Search for the cell housing the specified text and yield its (X, Y) center coordinate. 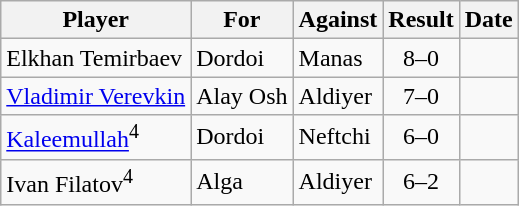
Elkhan Temirbaev (96, 58)
Date (488, 20)
Manas (338, 58)
7–0 (421, 96)
For (242, 20)
6–2 (421, 182)
Vladimir Verevkin (96, 96)
8–0 (421, 58)
Alga (242, 182)
Ivan Filatov4 (96, 182)
Against (338, 20)
Player (96, 20)
Result (421, 20)
Alay Osh (242, 96)
Neftchi (338, 138)
6–0 (421, 138)
Kaleemullah4 (96, 138)
